Find where the given text appears and provide that cell's center as (x, y) coordinate. 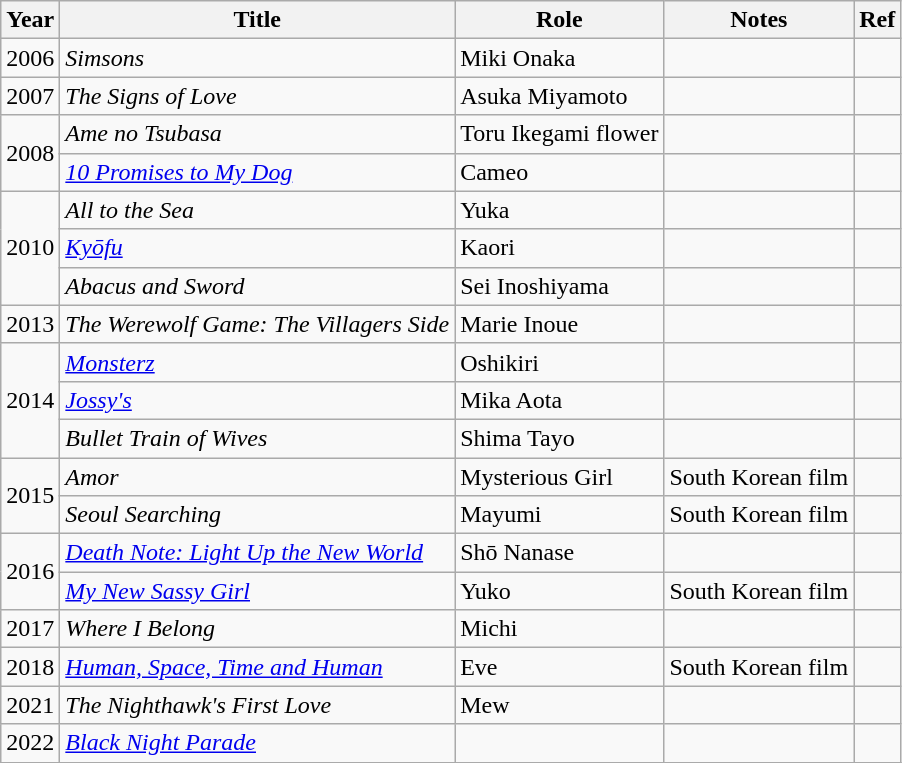
The Nighthawk's First Love (258, 705)
2022 (30, 743)
2008 (30, 153)
Kyōfu (258, 248)
10 Promises to My Dog (258, 172)
2021 (30, 705)
Abacus and Sword (258, 286)
Amor (258, 477)
Cameo (560, 172)
Sei Inoshiyama (560, 286)
All to the Sea (258, 210)
Seoul Searching (258, 515)
Toru Ikegami flower (560, 134)
Marie Inoue (560, 324)
Year (30, 20)
2017 (30, 629)
Mayumi (560, 515)
Eve (560, 667)
2007 (30, 96)
Yuko (560, 591)
Title (258, 20)
Where I Belong (258, 629)
Death Note: Light Up the New World (258, 553)
Notes (759, 20)
2010 (30, 248)
Asuka Miyamoto (560, 96)
Simsons (258, 58)
My New Sassy Girl (258, 591)
Mika Aota (560, 400)
Miki Onaka (560, 58)
Yuka (560, 210)
Ame no Tsubasa (258, 134)
Michi (560, 629)
The Werewolf Game: The Villagers Side (258, 324)
2014 (30, 400)
Jossy's (258, 400)
Monsterz (258, 362)
2015 (30, 496)
Bullet Train of Wives (258, 438)
2016 (30, 572)
Human, Space, Time and Human (258, 667)
Kaori (560, 248)
2013 (30, 324)
Shō Nanase (560, 553)
Black Night Parade (258, 743)
Shima Tayo (560, 438)
Oshikiri (560, 362)
Mew (560, 705)
Mysterious Girl (560, 477)
Role (560, 20)
Ref (878, 20)
The Signs of Love (258, 96)
2018 (30, 667)
2006 (30, 58)
